Search for the cell housing the specified text and yield its (x, y) center coordinate. 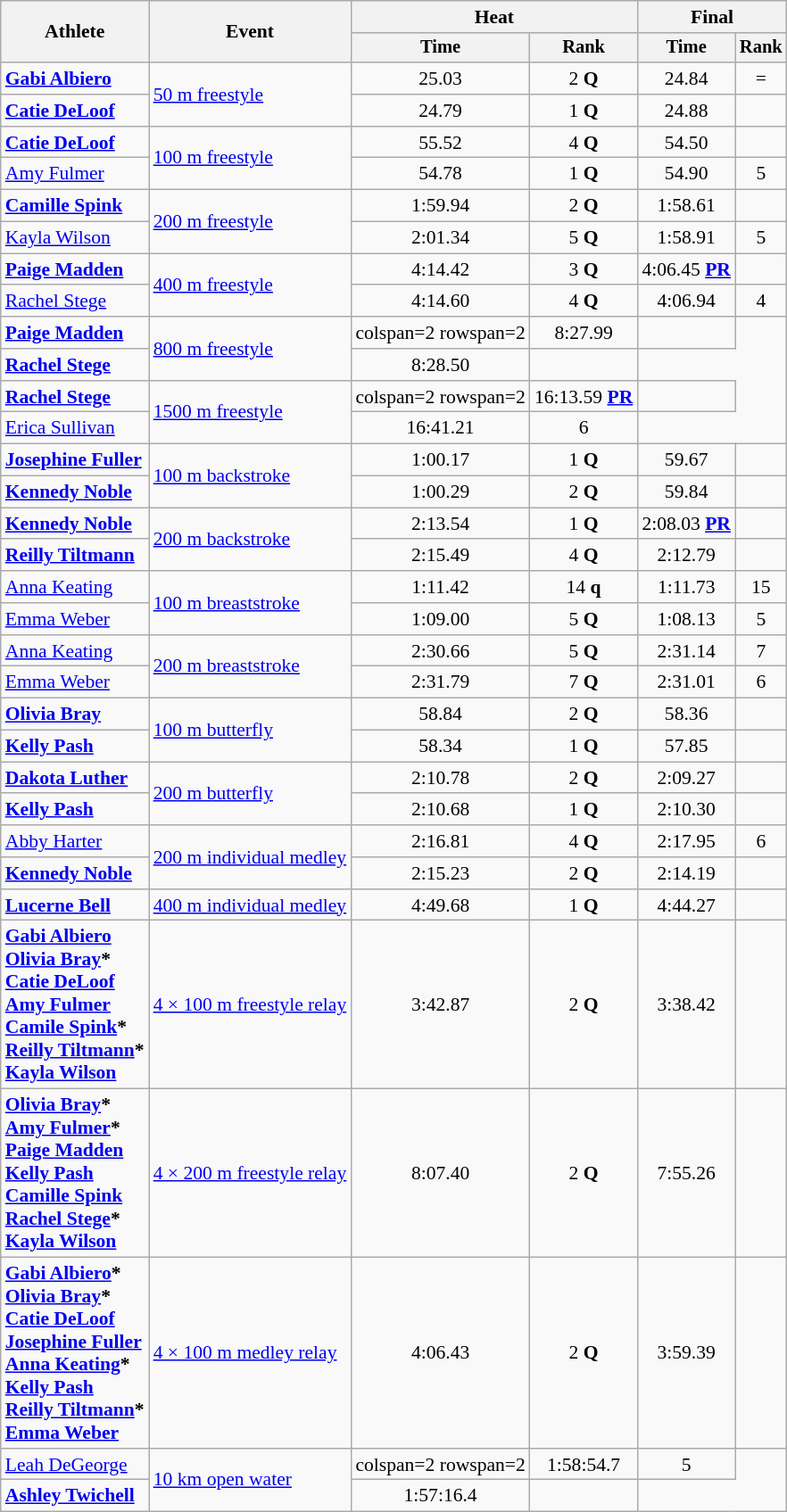
25.03 (441, 78)
4 (761, 302)
200 m individual medley (250, 856)
8:28.50 (441, 365)
2:09.27 (686, 778)
4:44.27 (686, 905)
4:14.42 (441, 269)
400 m individual medley (250, 905)
100 m backstroke (250, 476)
Leah DeGeorge (75, 1465)
1:09.00 (441, 619)
100 m breaststroke (250, 603)
1:11.73 (686, 587)
Gabi Albiero (75, 78)
Gabi Albiero*Olivia Bray*Catie DeLoofJosephine FullerAnna Keating*Kelly PashReilly Tiltmann*Emma Weber (75, 1353)
2:15.49 (441, 556)
Amy Fulmer (75, 174)
2:01.34 (441, 238)
24.88 (686, 111)
14 q (584, 587)
50 m freestyle (250, 95)
1:00.17 (441, 460)
4 × 200 m freestyle relay (250, 1174)
3:38.42 (686, 1004)
3:59.39 (686, 1353)
Event (250, 32)
2:08.03 PR (686, 524)
3 Q (584, 269)
58.34 (441, 747)
55.52 (441, 143)
800 m freestyle (250, 348)
7 (761, 651)
3:42.87 (441, 1004)
2:10.78 (441, 778)
2:15.23 (441, 873)
1:00.29 (441, 492)
Dakota Luther (75, 778)
59.84 (686, 492)
4:14.60 (441, 302)
200 m breaststroke (250, 667)
10 km open water (250, 1481)
54.90 (686, 174)
2:13.54 (441, 524)
1:58.61 (686, 206)
7:55.26 (686, 1174)
8:27.99 (584, 333)
Ashley Twichell (75, 1496)
58.84 (441, 715)
4 × 100 m freestyle relay (250, 1004)
2:16.81 (441, 841)
2:10.30 (686, 810)
1:59.94 (441, 206)
Athlete (75, 32)
16:41.21 (441, 428)
16:13.59 PR (584, 397)
7 Q (584, 682)
2:31.14 (686, 651)
Lucerne Bell (75, 905)
1500 m freestyle (250, 412)
8:07.40 (441, 1174)
Camille Spink (75, 206)
54.50 (686, 143)
1:57:16.4 (441, 1496)
4:49.68 (441, 905)
200 m butterfly (250, 794)
57.85 (686, 747)
54.78 (441, 174)
59.67 (686, 460)
15 (761, 587)
Heat (494, 17)
Gabi AlbieroOlivia Bray*Catie DeLoofAmy FulmerCamile Spink*Reilly Tiltmann*Kayla Wilson (75, 1004)
Kayla Wilson (75, 238)
Erica Sullivan (75, 428)
2:30.66 (441, 651)
= (761, 78)
4:06.45 PR (686, 269)
1:58:54.7 (584, 1465)
100 m freestyle (250, 159)
24.79 (441, 111)
Final (712, 17)
1:58.91 (686, 238)
Abby Harter (75, 841)
4:06.94 (686, 302)
200 m freestyle (250, 221)
400 m freestyle (250, 285)
Olivia Bray (75, 715)
2:14.19 (686, 873)
200 m backstroke (250, 539)
2:31.79 (441, 682)
2:31.01 (686, 682)
Josephine Fuller (75, 460)
Reilly Tiltmann (75, 556)
4 × 100 m medley relay (250, 1353)
2:10.68 (441, 810)
2:17.95 (686, 841)
2:12.79 (686, 556)
58.36 (686, 715)
100 m butterfly (250, 730)
1:11.42 (441, 587)
24.84 (686, 78)
4:06.43 (441, 1353)
Olivia Bray*Amy Fulmer*Paige MaddenKelly PashCamille SpinkRachel Stege*Kayla Wilson (75, 1174)
1:08.13 (686, 619)
